Locate the cell with the specified text and output its [X, Y] center coordinate. 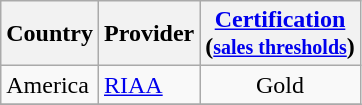
Provider [148, 34]
Country [50, 34]
Certification(sales thresholds) [280, 34]
RIAA [148, 85]
America [50, 85]
Gold [280, 85]
